Return the (X, Y) coordinate for the center point of the cell that contains the specified text.  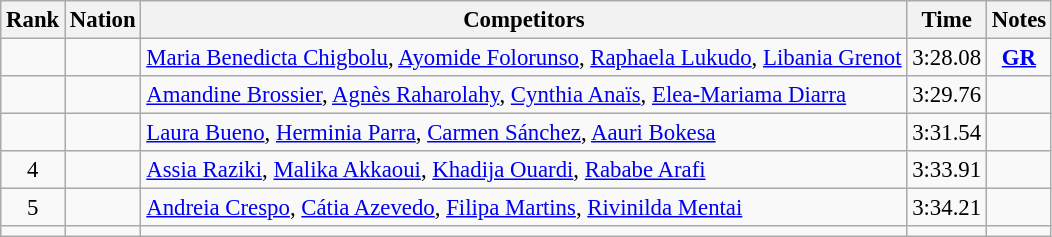
Rank (33, 20)
4 (33, 170)
3:31.54 (947, 133)
5 (33, 208)
3:33.91 (947, 170)
Nation (103, 20)
3:34.21 (947, 208)
Time (947, 20)
Competitors (524, 20)
GR (1018, 58)
3:29.76 (947, 95)
Andreia Crespo, Cátia Azevedo, Filipa Martins, Rivinilda Mentai (524, 208)
Laura Bueno, Herminia Parra, Carmen Sánchez, Aauri Bokesa (524, 133)
Maria Benedicta Chigbolu, Ayomide Folorunso, Raphaela Lukudo, Libania Grenot (524, 58)
Assia Raziki, Malika Akkaoui, Khadija Ouardi, Rababe Arafi (524, 170)
Notes (1018, 20)
Amandine Brossier, Agnès Raharolahy, Cynthia Anaïs, Elea-Mariama Diarra (524, 95)
3:28.08 (947, 58)
